Pinpoint the cell where the given text exists, returning its [X, Y] midpoint coordinate. 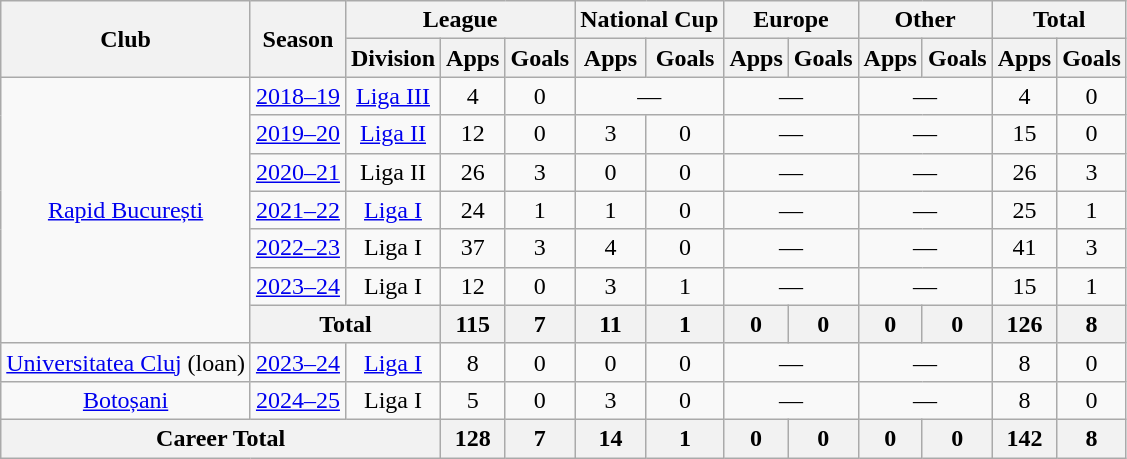
2020–21 [298, 172]
Europe [791, 20]
2018–19 [298, 96]
11 [611, 324]
115 [473, 324]
Rapid București [126, 210]
25 [1024, 210]
2022–23 [298, 248]
National Cup [650, 20]
24 [473, 210]
Liga III [392, 96]
126 [1024, 324]
2021–22 [298, 210]
Club [126, 39]
2019–20 [298, 134]
14 [611, 438]
41 [1024, 248]
37 [473, 248]
2024–25 [298, 400]
Career Total [221, 438]
142 [1024, 438]
128 [473, 438]
League [460, 20]
Other [925, 20]
Universitatea Cluj (loan) [126, 362]
Botoșani [126, 400]
Season [298, 39]
5 [473, 400]
Division [392, 58]
